Locate the cell with the specified text and output its (x, y) center coordinate. 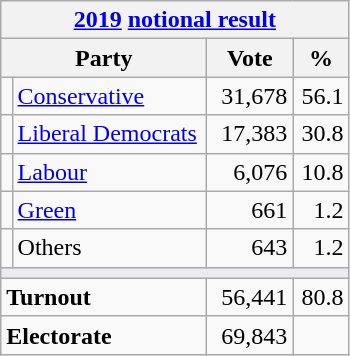
56,441 (250, 297)
2019 notional result (175, 20)
Vote (250, 58)
31,678 (250, 96)
6,076 (250, 172)
56.1 (321, 96)
Conservative (110, 96)
Electorate (104, 335)
% (321, 58)
69,843 (250, 335)
661 (250, 210)
Others (110, 248)
Turnout (104, 297)
17,383 (250, 134)
Green (110, 210)
Party (104, 58)
10.8 (321, 172)
30.8 (321, 134)
80.8 (321, 297)
Liberal Democrats (110, 134)
643 (250, 248)
Labour (110, 172)
